Capture the cell that displays the provided text and extract its (x, y) central coordinate. 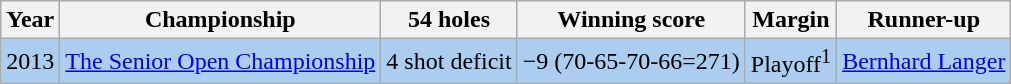
−9 (70-65-70-66=271) (631, 62)
Margin (790, 20)
Year (30, 20)
Championship (220, 20)
4 shot deficit (449, 62)
Bernhard Langer (924, 62)
2013 (30, 62)
Runner-up (924, 20)
Winning score (631, 20)
54 holes (449, 20)
Playoff1 (790, 62)
The Senior Open Championship (220, 62)
